Return (x, y) of the center of cell containing provided text 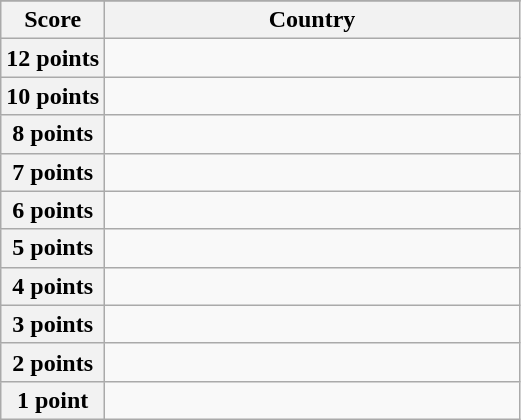
4 points (53, 286)
8 points (53, 134)
3 points (53, 324)
Country (312, 20)
2 points (53, 362)
6 points (53, 210)
Score (53, 20)
1 point (53, 400)
12 points (53, 58)
5 points (53, 248)
10 points (53, 96)
7 points (53, 172)
